Scan for the cell matching the given text and deliver its [x, y] coordinate at center. 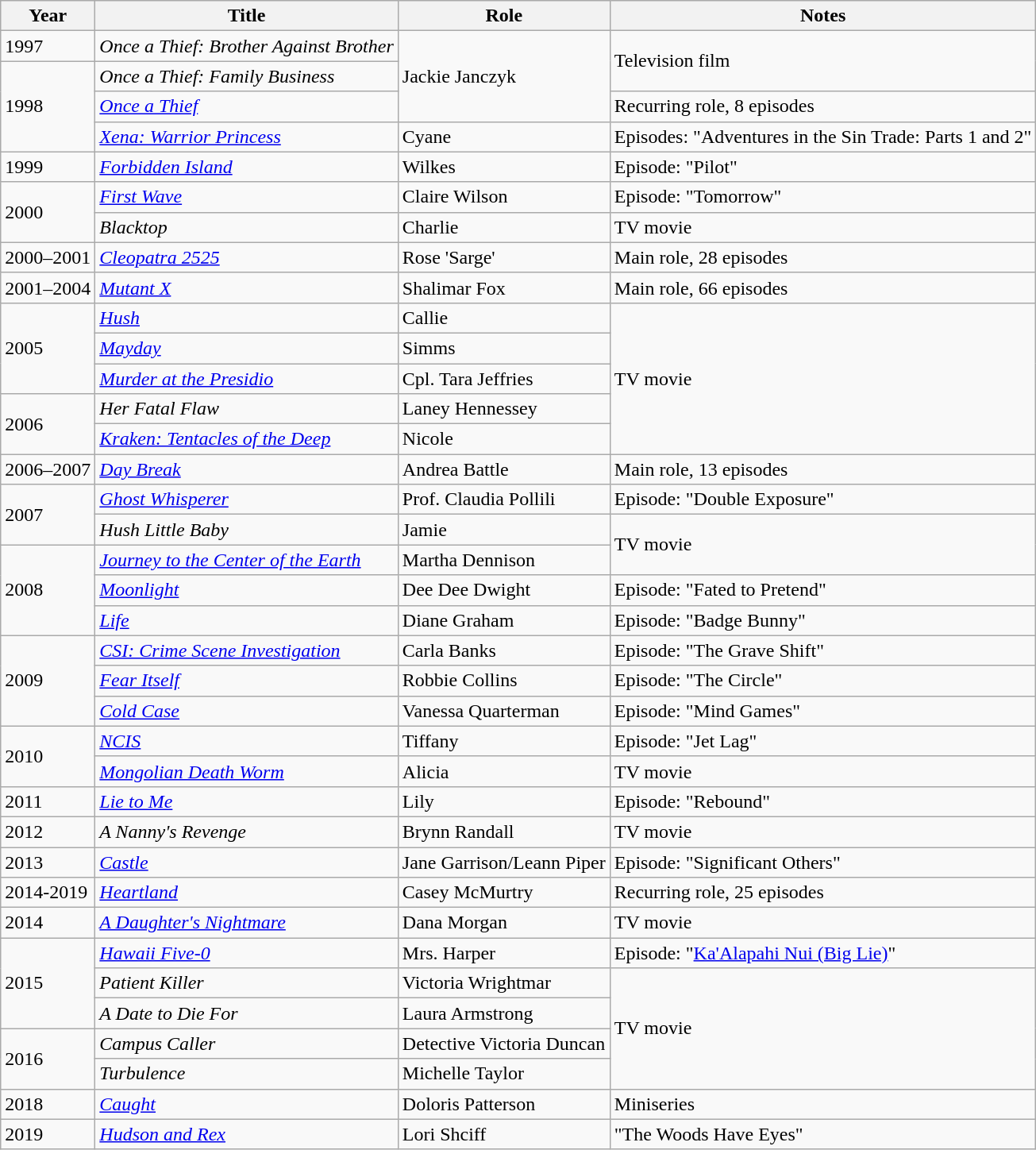
Cyane [503, 137]
Patient Killer [246, 983]
Simms [503, 348]
Lily [503, 801]
2013 [48, 862]
First Wave [246, 197]
Forbidden Island [246, 167]
1998 [48, 106]
1999 [48, 167]
Jamie [503, 530]
Cold Case [246, 711]
Rose 'Sarge' [503, 257]
Wilkes [503, 167]
Jackie Janczyk [503, 76]
Ghost Whisperer [246, 500]
Hush [246, 318]
2006 [48, 424]
Jane Garrison/Leann Piper [503, 862]
A Date to Die For [246, 1013]
Life [246, 620]
Hawaii Five-0 [246, 953]
Michelle Taylor [503, 1074]
Xena: Warrior Princess [246, 137]
Turbulence [246, 1074]
Heartland [246, 893]
Episode: "Double Exposure" [822, 500]
Robbie Collins [503, 681]
Mrs. Harper [503, 953]
Nicole [503, 439]
NCIS [246, 741]
Cpl. Tara Jeffries [503, 379]
Episode: "Jet Lag" [822, 741]
2000–2001 [48, 257]
Journey to the Center of the Earth [246, 560]
Callie [503, 318]
Blacktop [246, 227]
Episode: "Pilot" [822, 167]
Hush Little Baby [246, 530]
Day Break [246, 469]
Carla Banks [503, 650]
2005 [48, 348]
Castle [246, 862]
Cleopatra 2525 [246, 257]
1997 [48, 46]
2011 [48, 801]
Main role, 66 episodes [822, 287]
Episode: "Fated to Pretend" [822, 590]
Episode: "Tomorrow" [822, 197]
2007 [48, 515]
Episodes: "Adventures in the Sin Trade: Parts 1 and 2" [822, 137]
2008 [48, 590]
Episode: "The Circle" [822, 681]
Dana Morgan [503, 923]
Tiffany [503, 741]
Year [48, 16]
Vanessa Quarterman [503, 711]
Main role, 28 episodes [822, 257]
2015 [48, 983]
Brynn Randall [503, 832]
2010 [48, 756]
Prof. Claudia Pollili [503, 500]
Recurring role, 8 episodes [822, 106]
Episode: "The Grave Shift" [822, 650]
Caught [246, 1104]
Episode: "Badge Bunny" [822, 620]
2019 [48, 1134]
A Daughter's Nightmare [246, 923]
Dee Dee Dwight [503, 590]
Once a Thief: Family Business [246, 76]
Laura Armstrong [503, 1013]
Main role, 13 episodes [822, 469]
Victoria Wrightmar [503, 983]
Lie to Me [246, 801]
2014 [48, 923]
Andrea Battle [503, 469]
Fear Itself [246, 681]
Alicia [503, 771]
"The Woods Have Eyes" [822, 1134]
Lori Shciff [503, 1134]
Title [246, 16]
Recurring role, 25 episodes [822, 893]
2001–2004 [48, 287]
Moonlight [246, 590]
A Nanny's Revenge [246, 832]
Mutant X [246, 287]
2018 [48, 1104]
Episode: "Significant Others" [822, 862]
2014-2019 [48, 893]
Notes [822, 16]
Murder at the Presidio [246, 379]
Role [503, 16]
2012 [48, 832]
Detective Victoria Duncan [503, 1044]
2006–2007 [48, 469]
CSI: Crime Scene Investigation [246, 650]
Doloris Patterson [503, 1104]
Her Fatal Flaw [246, 409]
Television film [822, 61]
Kraken: Tentacles of the Deep [246, 439]
2009 [48, 681]
2016 [48, 1059]
Diane Graham [503, 620]
Shalimar Fox [503, 287]
Laney Hennessey [503, 409]
Episode: "Mind Games" [822, 711]
Campus Caller [246, 1044]
Mongolian Death Worm [246, 771]
Charlie [503, 227]
Mayday [246, 348]
Miniseries [822, 1104]
2000 [48, 212]
Once a Thief: Brother Against Brother [246, 46]
Claire Wilson [503, 197]
Hudson and Rex [246, 1134]
Once a Thief [246, 106]
Episode: "Rebound" [822, 801]
Martha Dennison [503, 560]
Episode: "Ka'Alapahi Nui (Big Lie)" [822, 953]
Casey McMurtry [503, 893]
